For the text-containing cell, return its midpoint in [X, Y] coordinate format. 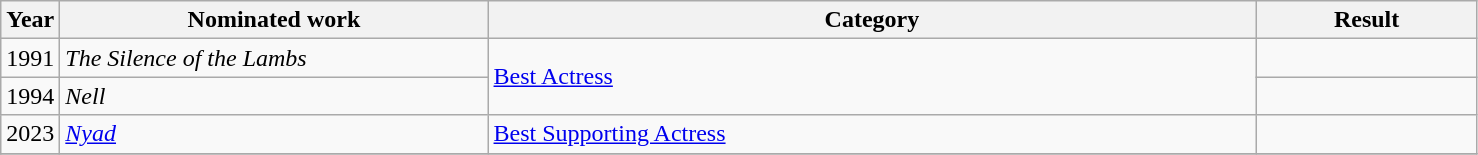
Best Actress [872, 77]
2023 [30, 134]
1994 [30, 96]
Nell [274, 96]
Category [872, 20]
1991 [30, 58]
Year [30, 20]
The Silence of the Lambs [274, 58]
Nominated work [274, 20]
Nyad [274, 134]
Best Supporting Actress [872, 134]
Result [1366, 20]
